Capture the cell that displays the provided text and extract its (x, y) central coordinate. 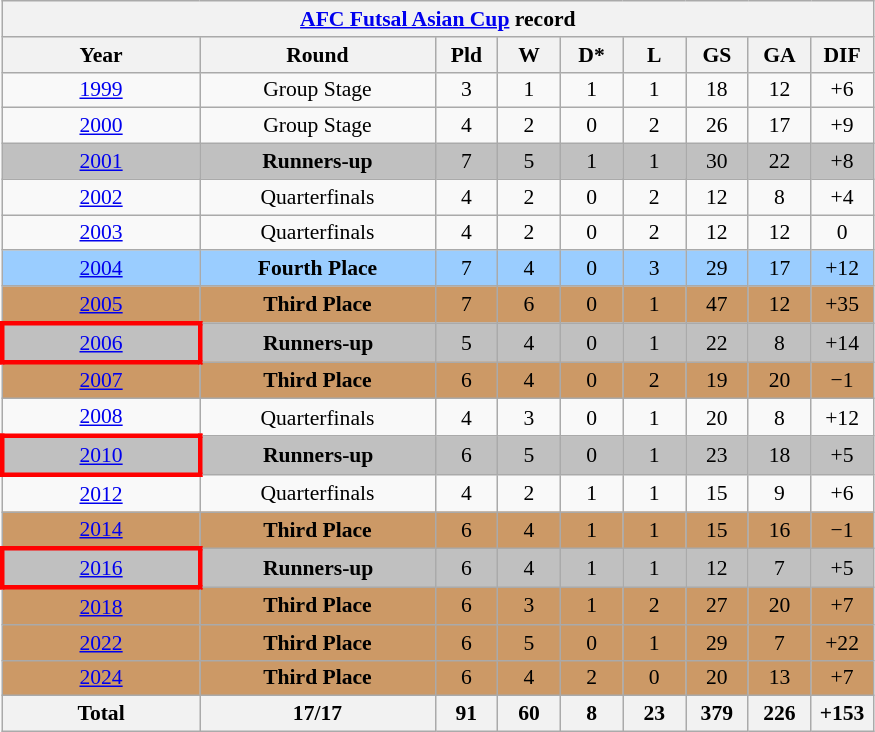
Year (101, 55)
226 (780, 714)
2008 (101, 418)
+14 (842, 342)
2003 (101, 233)
L (654, 55)
9 (780, 494)
27 (718, 606)
2016 (101, 568)
379 (718, 714)
16 (780, 530)
2007 (101, 380)
Round (318, 55)
+4 (842, 197)
Total (101, 714)
GS (718, 55)
2010 (101, 456)
2002 (101, 197)
26 (718, 126)
2024 (101, 678)
+35 (842, 304)
AFC Futsal Asian Cup record (438, 19)
13 (780, 678)
2006 (101, 342)
+22 (842, 643)
19 (718, 380)
2012 (101, 494)
2014 (101, 530)
17/17 (318, 714)
Pld (466, 55)
47 (718, 304)
1999 (101, 90)
2004 (101, 269)
GA (780, 55)
2001 (101, 162)
Fourth Place (318, 269)
30 (718, 162)
60 (530, 714)
D* (592, 55)
91 (466, 714)
2005 (101, 304)
W (530, 55)
2000 (101, 126)
+8 (842, 162)
2022 (101, 643)
DIF (842, 55)
2018 (101, 606)
+153 (842, 714)
+9 (842, 126)
